Detect which cell encompasses the target text, then output its [X, Y] center coordinate. 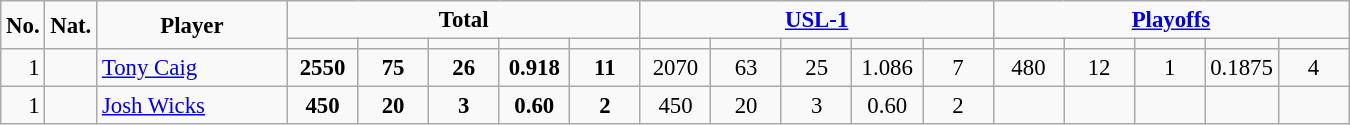
Josh Wicks [192, 106]
USL-1 [816, 20]
0.1875 [1242, 68]
4 [1314, 68]
Total [464, 20]
1.086 [888, 68]
Playoffs [1171, 20]
12 [1100, 68]
No. [23, 25]
2070 [676, 68]
2550 [322, 68]
Player [192, 25]
480 [1028, 68]
26 [464, 68]
0.918 [534, 68]
75 [394, 68]
Tony Caig [192, 68]
11 [606, 68]
Nat. [71, 25]
63 [746, 68]
25 [816, 68]
7 [958, 68]
